Locate the cell with the specified text and output its [X, Y] center coordinate. 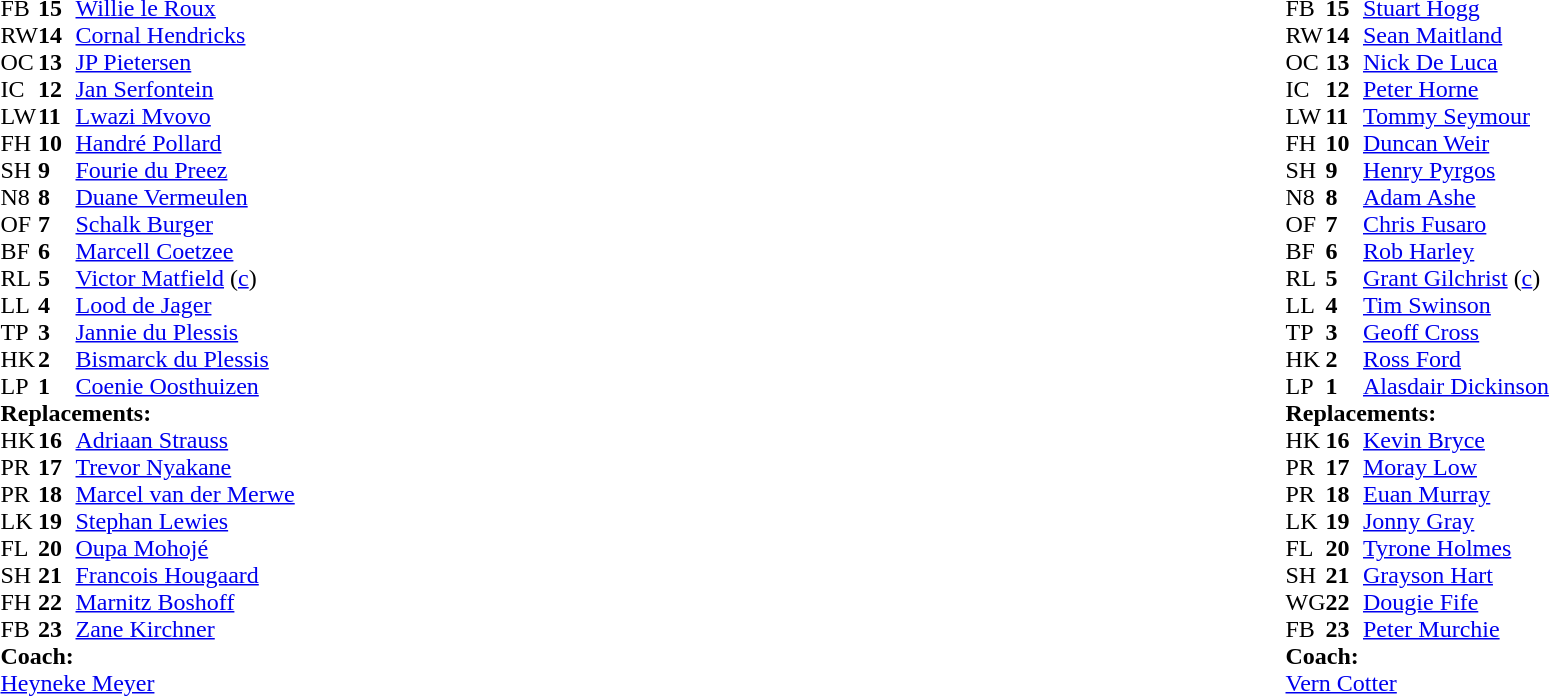
WG [1306, 602]
Moray Low [1456, 468]
Kevin Bryce [1456, 440]
Grant Gilchrist (c) [1456, 278]
Duane Vermeulen [186, 198]
Rob Harley [1456, 252]
Trevor Nyakane [186, 468]
Sean Maitland [1456, 36]
Peter Horne [1456, 90]
Marcel van der Merwe [186, 494]
Dougie Fife [1456, 602]
Victor Matfield (c) [186, 278]
Tyrone Holmes [1456, 548]
Tim Swinson [1456, 306]
Lood de Jager [186, 306]
Adriaan Strauss [186, 440]
Oupa Mohojé [186, 548]
Peter Murchie [1456, 630]
Chris Fusaro [1456, 224]
Ross Ford [1456, 360]
Cornal Hendricks [186, 36]
Jonny Gray [1456, 522]
Geoff Cross [1456, 332]
Fourie du Preez [186, 170]
Jan Serfontein [186, 90]
Bismarck du Plessis [186, 360]
Jannie du Plessis [186, 332]
Adam Ashe [1456, 198]
Marnitz Boshoff [186, 602]
Tommy Seymour [1456, 116]
Zane Kirchner [186, 630]
Nick De Luca [1456, 62]
Stephan Lewies [186, 522]
Schalk Burger [186, 224]
Handré Pollard [186, 144]
Marcell Coetzee [186, 252]
JP Pietersen [186, 62]
Coenie Oosthuizen [186, 386]
Francois Hougaard [186, 576]
Lwazi Mvovo [186, 116]
Duncan Weir [1456, 144]
Alasdair Dickinson [1456, 386]
Henry Pyrgos [1456, 170]
Grayson Hart [1456, 576]
Euan Murray [1456, 494]
